Find where the given text appears and provide that cell's center as [x, y] coordinate. 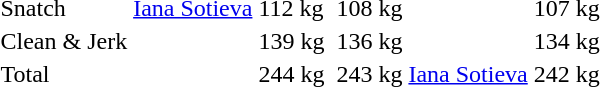
139 kg [292, 41]
136 kg [370, 41]
